Return the [x, y] coordinate for the center point of the cell that contains the specified text.  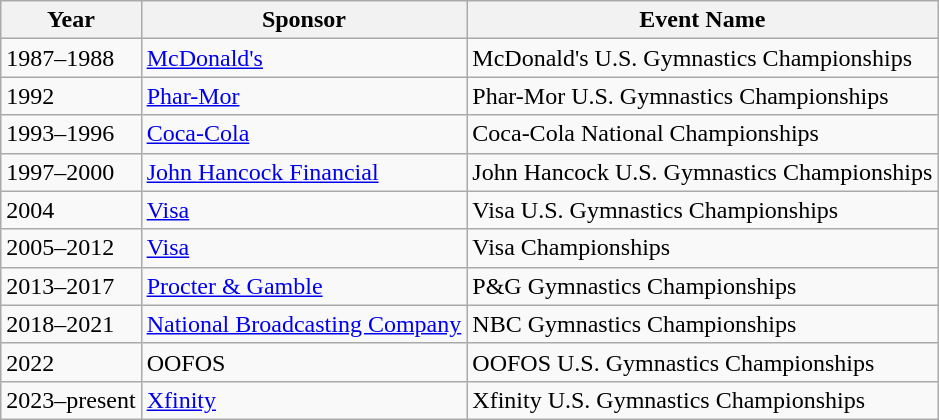
2018–2021 [71, 324]
NBC Gymnastics Championships [702, 324]
McDonald's [304, 58]
2013–2017 [71, 286]
Phar-Mor [304, 96]
Xfinity [304, 400]
2022 [71, 362]
Event Name [702, 20]
1993–1996 [71, 134]
1992 [71, 96]
Coca-Cola National Championships [702, 134]
1987–1988 [71, 58]
Sponsor [304, 20]
Phar-Mor U.S. Gymnastics Championships [702, 96]
Xfinity U.S. Gymnastics Championships [702, 400]
P&G Gymnastics Championships [702, 286]
OOFOS U.S. Gymnastics Championships [702, 362]
Visa Championships [702, 248]
McDonald's U.S. Gymnastics Championships [702, 58]
John Hancock U.S. Gymnastics Championships [702, 172]
2004 [71, 210]
2005–2012 [71, 248]
Visa U.S. Gymnastics Championships [702, 210]
1997–2000 [71, 172]
John Hancock Financial [304, 172]
2023–present [71, 400]
OOFOS [304, 362]
Procter & Gamble [304, 286]
Coca-Cola [304, 134]
Year [71, 20]
National Broadcasting Company [304, 324]
